Detect which cell encompasses the target text, then output its (x, y) center coordinate. 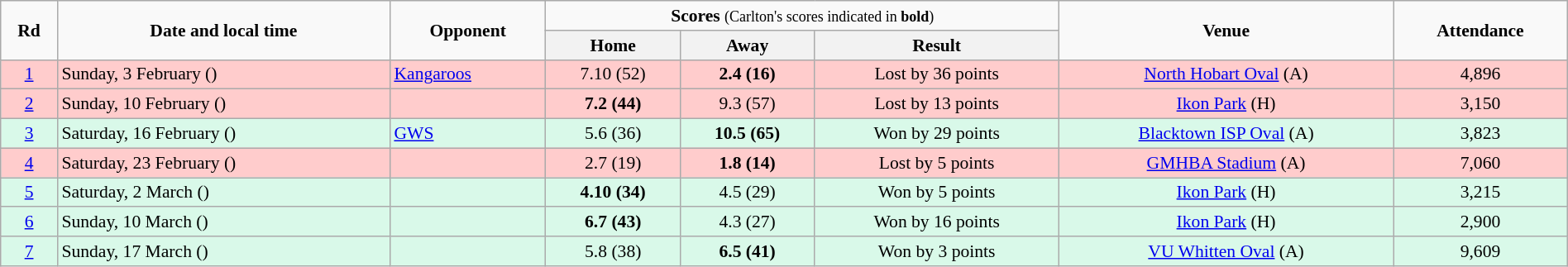
North Hobart Oval (A) (1226, 74)
Won by 29 points (937, 134)
4 (30, 163)
Won by 16 points (937, 222)
2,900 (1480, 222)
GWS (468, 134)
4.5 (29) (747, 193)
Home (613, 45)
5.6 (36) (613, 134)
Blacktown ISP Oval (A) (1226, 134)
3,215 (1480, 193)
Date and local time (223, 30)
Saturday, 16 February () (223, 134)
2 (30, 104)
9.3 (57) (747, 104)
9,609 (1480, 251)
3,823 (1480, 134)
Lost by 13 points (937, 104)
4.10 (34) (613, 193)
4,896 (1480, 74)
2.4 (16) (747, 74)
5.8 (38) (613, 251)
Lost by 36 points (937, 74)
VU Whitten Oval (A) (1226, 251)
Sunday, 3 February () (223, 74)
7 (30, 251)
7.2 (44) (613, 104)
Away (747, 45)
1 (30, 74)
Attendance (1480, 30)
3 (30, 134)
1.8 (14) (747, 163)
Sunday, 10 February () (223, 104)
2.7 (19) (613, 163)
5 (30, 193)
Venue (1226, 30)
GMHBA Stadium (A) (1226, 163)
Won by 3 points (937, 251)
10.5 (65) (747, 134)
6.5 (41) (747, 251)
Won by 5 points (937, 193)
Lost by 5 points (937, 163)
Saturday, 23 February () (223, 163)
Result (937, 45)
Opponent (468, 30)
4.3 (27) (747, 222)
Saturday, 2 March () (223, 193)
7.10 (52) (613, 74)
3,150 (1480, 104)
Scores (Carlton's scores indicated in bold) (802, 16)
Sunday, 17 March () (223, 251)
Kangaroos (468, 74)
Rd (30, 30)
6.7 (43) (613, 222)
6 (30, 222)
7,060 (1480, 163)
Sunday, 10 March () (223, 222)
